Identify which cell holds the provided text, then report its [X, Y] central coordinate. 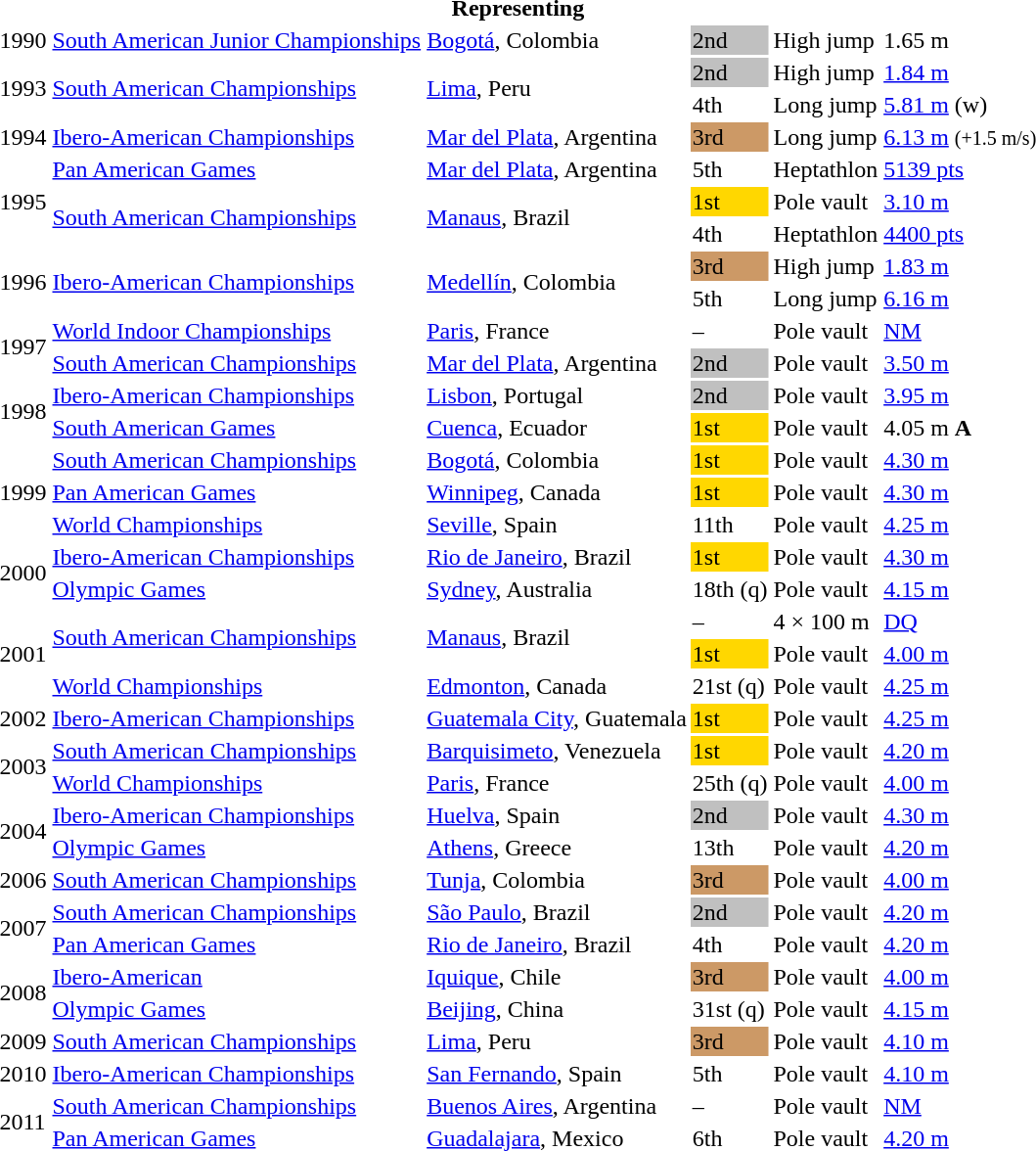
Edmonton, Canada [558, 686]
South American Junior Championships [237, 40]
Huelva, Spain [558, 815]
São Paulo, Brazil [558, 912]
San Fernando, Spain [558, 1074]
Iquique, Chile [558, 977]
25th (q) [730, 783]
Sydney, Australia [558, 589]
Beijing, China [558, 1009]
4 × 100 m [826, 622]
18th (q) [730, 589]
Tunja, Colombia [558, 880]
Buenos Aires, Argentina [558, 1106]
South American Games [237, 428]
World Indoor Championships [237, 331]
Medellín, Colombia [558, 282]
11th [730, 525]
31st (q) [730, 1009]
Athens, Greece [558, 848]
Seville, Spain [558, 525]
21st (q) [730, 686]
Ibero-American [237, 977]
13th [730, 848]
Cuenca, Ecuador [558, 428]
Guatemala City, Guatemala [558, 718]
Barquisimeto, Venezuela [558, 751]
Winnipeg, Canada [558, 492]
Lisbon, Portugal [558, 395]
